Scan for the cell matching the given text and deliver its (X, Y) coordinate at center. 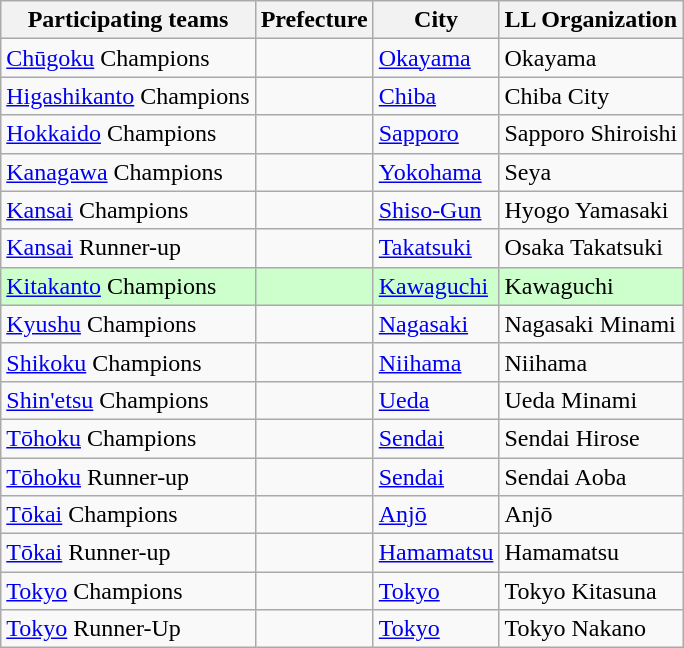
LL Organization (591, 20)
Tōkai Champions (128, 515)
Kansai Champions (128, 210)
Hyogo Yamasaki (591, 210)
Tokyo Kitasuna (591, 591)
Ueda (436, 400)
Tokyo Champions (128, 591)
Sendai Aoba (591, 477)
Shikoku Champions (128, 362)
Higashikanto Champions (128, 96)
Osaka Takatsuki (591, 248)
Chūgoku Champions (128, 58)
Kanagawa Champions (128, 172)
Kyushu Champions (128, 324)
Takatsuki (436, 248)
Nagasaki (436, 324)
Kansai Runner-up (128, 248)
Hokkaido Champions (128, 134)
Chiba City (591, 96)
Ueda Minami (591, 400)
Shiso-Gun (436, 210)
Tōhoku Champions (128, 438)
Tōhoku Runner-up (128, 477)
Tokyo Nakano (591, 629)
Seya (591, 172)
Participating teams (128, 20)
Yokohama (436, 172)
Sapporo (436, 134)
Sendai Hirose (591, 438)
Sapporo Shiroishi (591, 134)
Shin'etsu Champions (128, 400)
City (436, 20)
Prefecture (314, 20)
Tokyo Runner-Up (128, 629)
Nagasaki Minami (591, 324)
Kitakanto Champions (128, 286)
Tōkai Runner-up (128, 553)
Chiba (436, 96)
